Identify which cell holds the provided text, then report its [X, Y] central coordinate. 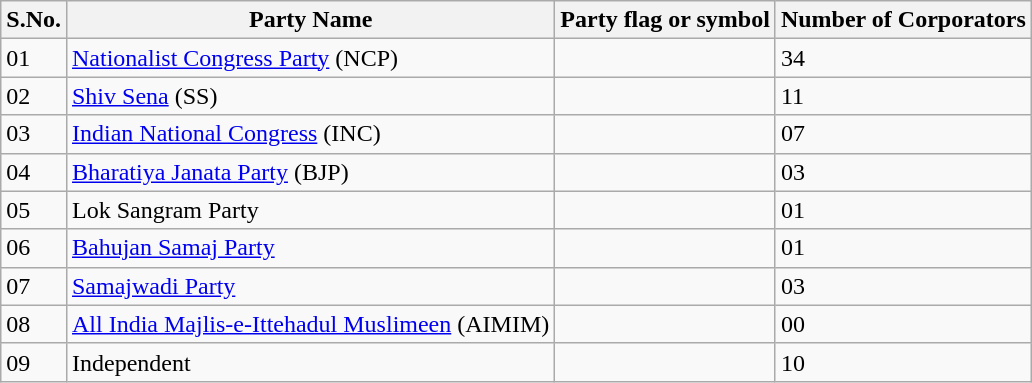
11 [903, 96]
10 [903, 362]
All India Majlis-e-Ittehadul Muslimeen (AIMIM) [310, 324]
Bharatiya Janata Party (BJP) [310, 172]
04 [34, 172]
Shiv Sena (SS) [310, 96]
02 [34, 96]
Party flag or symbol [666, 20]
Independent [310, 362]
Indian National Congress (INC) [310, 134]
00 [903, 324]
Party Name [310, 20]
Nationalist Congress Party (NCP) [310, 58]
09 [34, 362]
Samajwadi Party [310, 286]
34 [903, 58]
08 [34, 324]
06 [34, 248]
05 [34, 210]
S.No. [34, 20]
Number of Corporators [903, 20]
Lok Sangram Party [310, 210]
Bahujan Samaj Party [310, 248]
